Provide the [X, Y] coordinate of the cell's center where the given text is located.  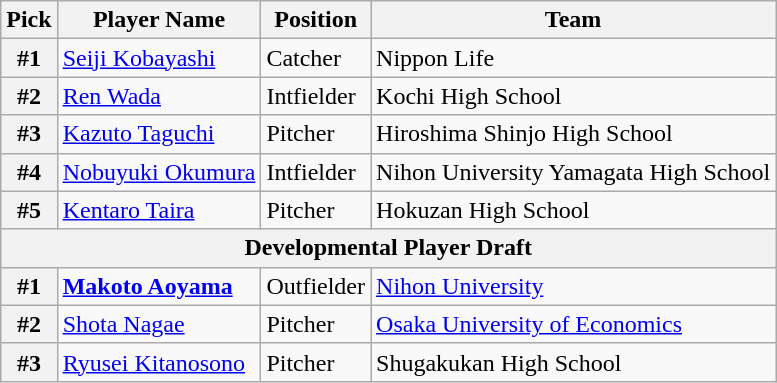
Outfielder [316, 286]
Position [316, 20]
Hiroshima Shinjo High School [574, 134]
Hokuzan High School [574, 210]
Ren Wada [159, 96]
Nobuyuki Okumura [159, 172]
#5 [29, 210]
#4 [29, 172]
Seiji Kobayashi [159, 58]
Makoto Aoyama [159, 286]
Team [574, 20]
Catcher [316, 58]
Ryusei Kitanosono [159, 362]
Osaka University of Economics [574, 324]
Shugakukan High School [574, 362]
Kentaro Taira [159, 210]
Nihon University Yamagata High School [574, 172]
Developmental Player Draft [388, 248]
Player Name [159, 20]
Pick [29, 20]
Shota Nagae [159, 324]
Kochi High School [574, 96]
Nihon University [574, 286]
Kazuto Taguchi [159, 134]
Nippon Life [574, 58]
